Provide the [X, Y] coordinate of the cell's center where the given text is located.  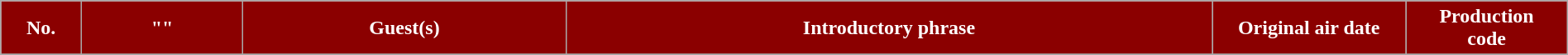
Production code [1487, 28]
Introductory phrase [888, 28]
No. [41, 28]
Guest(s) [405, 28]
Original air date [1309, 28]
"" [162, 28]
